Pinpoint the cell where the given text exists, returning its [x, y] midpoint coordinate. 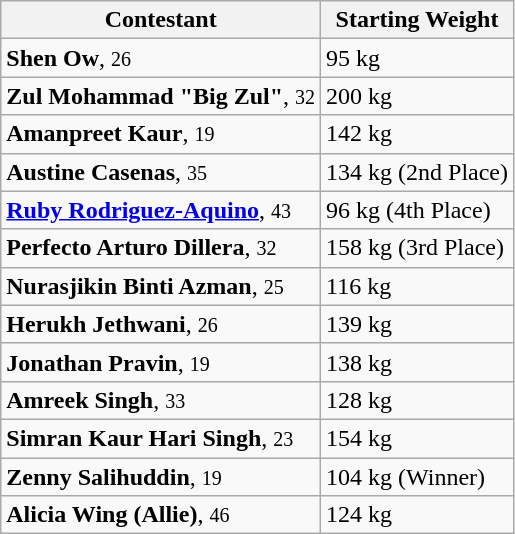
Simran Kaur Hari Singh, 23 [161, 438]
Contestant [161, 20]
Starting Weight [418, 20]
Shen Ow, 26 [161, 58]
Zenny Salihuddin, 19 [161, 477]
139 kg [418, 324]
158 kg (3rd Place) [418, 248]
Perfecto Arturo Dillera, 32 [161, 248]
154 kg [418, 438]
104 kg (Winner) [418, 477]
116 kg [418, 286]
Herukh Jethwani, 26 [161, 324]
Ruby Rodriguez-Aquino, 43 [161, 210]
Zul Mohammad "Big Zul", 32 [161, 96]
Jonathan Pravin, 19 [161, 362]
142 kg [418, 134]
Alicia Wing (Allie), 46 [161, 515]
Austine Casenas, 35 [161, 172]
Amreek Singh, 33 [161, 400]
95 kg [418, 58]
124 kg [418, 515]
Nurasjikin Binti Azman, 25 [161, 286]
134 kg (2nd Place) [418, 172]
138 kg [418, 362]
128 kg [418, 400]
Amanpreet Kaur, 19 [161, 134]
200 kg [418, 96]
96 kg (4th Place) [418, 210]
